Pinpoint the cell where the given text exists, returning its [x, y] midpoint coordinate. 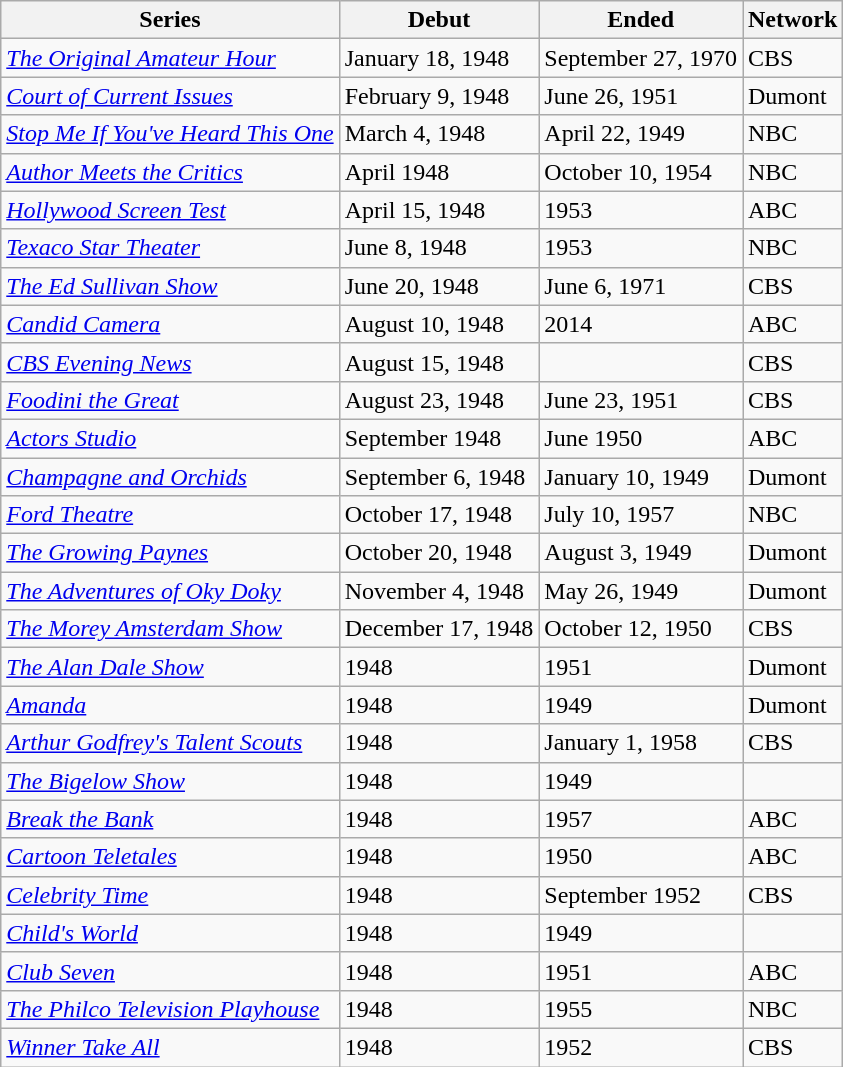
October 10, 1954 [641, 172]
Champagne and Orchids [170, 477]
June 20, 1948 [439, 286]
April 1948 [439, 172]
December 17, 1948 [439, 629]
April 22, 1949 [641, 134]
January 18, 1948 [439, 58]
June 8, 1948 [439, 248]
The Growing Paynes [170, 553]
The Alan Dale Show [170, 667]
August 3, 1949 [641, 553]
October 12, 1950 [641, 629]
October 17, 1948 [439, 515]
Winner Take All [170, 1047]
Celebrity Time [170, 895]
Child's World [170, 933]
Foodini the Great [170, 400]
Stop Me If You've Heard This One [170, 134]
Network [792, 20]
1957 [641, 819]
The Original Amateur Hour [170, 58]
2014 [641, 324]
Amanda [170, 705]
The Morey Amsterdam Show [170, 629]
February 9, 1948 [439, 96]
January 1, 1958 [641, 743]
Arthur Godfrey's Talent Scouts [170, 743]
Series [170, 20]
Ford Theatre [170, 515]
The Ed Sullivan Show [170, 286]
The Adventures of Oky Doky [170, 591]
April 15, 1948 [439, 210]
Texaco Star Theater [170, 248]
June 6, 1971 [641, 286]
Actors Studio [170, 438]
Hollywood Screen Test [170, 210]
Ended [641, 20]
June 23, 1951 [641, 400]
CBS Evening News [170, 362]
June 1950 [641, 438]
September 27, 1970 [641, 58]
November 4, 1948 [439, 591]
September 1952 [641, 895]
August 10, 1948 [439, 324]
January 10, 1949 [641, 477]
Author Meets the Critics [170, 172]
July 10, 1957 [641, 515]
1955 [641, 1009]
September 1948 [439, 438]
The Philco Television Playhouse [170, 1009]
August 15, 1948 [439, 362]
The Bigelow Show [170, 781]
Club Seven [170, 971]
August 23, 1948 [439, 400]
1952 [641, 1047]
Break the Bank [170, 819]
June 26, 1951 [641, 96]
September 6, 1948 [439, 477]
Debut [439, 20]
1950 [641, 857]
March 4, 1948 [439, 134]
May 26, 1949 [641, 591]
Court of Current Issues [170, 96]
Candid Camera [170, 324]
Cartoon Teletales [170, 857]
October 20, 1948 [439, 553]
